Return the [x, y] coordinate for the center point of the cell that contains the specified text.  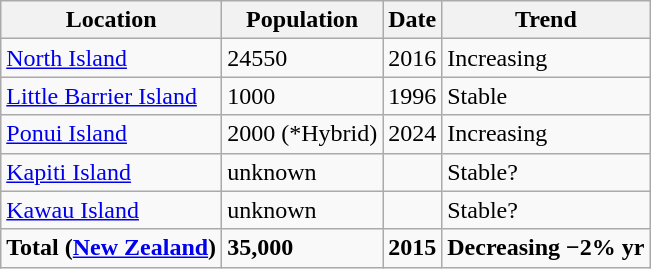
35,000 [302, 248]
Location [112, 20]
1996 [412, 96]
24550 [302, 58]
2000 (*Hybrid) [302, 134]
Trend [546, 20]
2016 [412, 58]
Kapiti Island [112, 172]
Total (New Zealand) [112, 248]
Kawau Island [112, 210]
1000 [302, 96]
Date [412, 20]
2024 [412, 134]
Stable [546, 96]
Ponui Island [112, 134]
2015 [412, 248]
North Island [112, 58]
Little Barrier Island [112, 96]
Population [302, 20]
Decreasing −2% yr [546, 248]
